Output the [X, Y] coordinate of the center of the cell containing the given text.  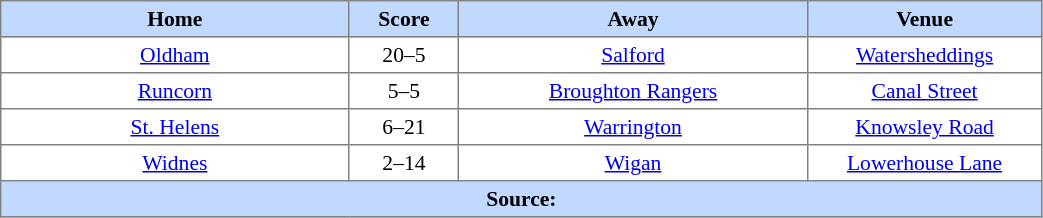
Home [175, 19]
Runcorn [175, 91]
St. Helens [175, 127]
Watersheddings [924, 55]
Lowerhouse Lane [924, 163]
Broughton Rangers [633, 91]
2–14 [404, 163]
Widnes [175, 163]
Oldham [175, 55]
Salford [633, 55]
6–21 [404, 127]
Venue [924, 19]
Wigan [633, 163]
Canal Street [924, 91]
Source: [522, 199]
Away [633, 19]
Knowsley Road [924, 127]
Warrington [633, 127]
20–5 [404, 55]
5–5 [404, 91]
Score [404, 19]
